Locate the cell with the specified text and output its [x, y] center coordinate. 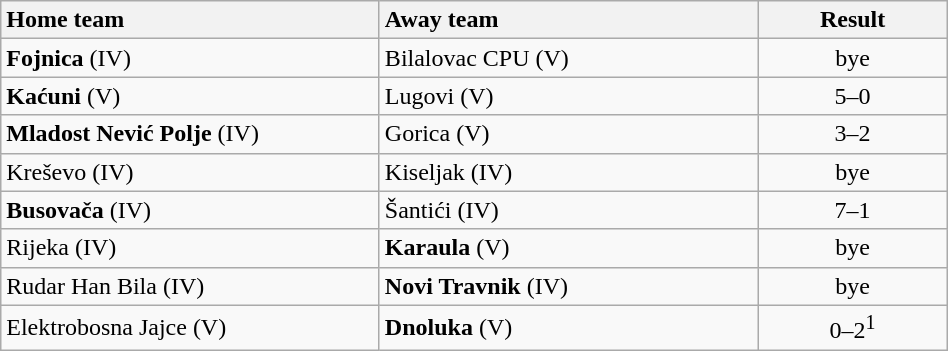
Kreševo (IV) [190, 172]
5–0 [852, 96]
Busovača (IV) [190, 210]
Kaćuni (V) [190, 96]
3–2 [852, 134]
Elektrobosna Jajce (V) [190, 328]
Karaula (V) [568, 248]
7–1 [852, 210]
Home team [190, 20]
Šantići (IV) [568, 210]
Away team [568, 20]
Gorica (V) [568, 134]
0–21 [852, 328]
Mladost Nević Polje (IV) [190, 134]
Novi Travnik (IV) [568, 286]
Fojnica (IV) [190, 58]
Rijeka (IV) [190, 248]
Kiseljak (IV) [568, 172]
Bilalovac CPU (V) [568, 58]
Result [852, 20]
Lugovi (V) [568, 96]
Dnoluka (V) [568, 328]
Rudar Han Bila (IV) [190, 286]
